Detect which cell encompasses the target text, then output its [x, y] center coordinate. 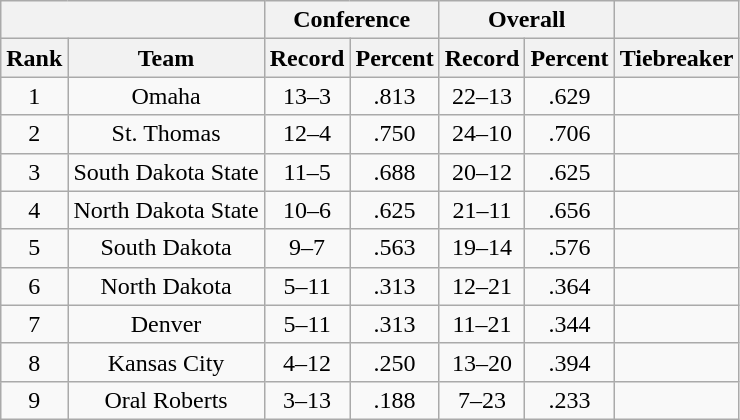
21–11 [482, 210]
12–4 [307, 134]
Oral Roberts [166, 400]
13–3 [307, 96]
8 [34, 362]
1 [34, 96]
12–21 [482, 286]
20–12 [482, 172]
11–21 [482, 324]
9–7 [307, 248]
7–23 [482, 400]
.233 [570, 400]
.576 [570, 248]
3–13 [307, 400]
.688 [394, 172]
Rank [34, 58]
.344 [570, 324]
.629 [570, 96]
Overall [526, 20]
.656 [570, 210]
3 [34, 172]
South Dakota [166, 248]
10–6 [307, 210]
Kansas City [166, 362]
St. Thomas [166, 134]
.364 [570, 286]
22–13 [482, 96]
4–12 [307, 362]
24–10 [482, 134]
11–5 [307, 172]
9 [34, 400]
7 [34, 324]
5 [34, 248]
Denver [166, 324]
.250 [394, 362]
.188 [394, 400]
South Dakota State [166, 172]
.563 [394, 248]
.813 [394, 96]
Conference [352, 20]
North Dakota [166, 286]
4 [34, 210]
Omaha [166, 96]
2 [34, 134]
.706 [570, 134]
13–20 [482, 362]
Tiebreaker [676, 58]
19–14 [482, 248]
.750 [394, 134]
6 [34, 286]
.394 [570, 362]
North Dakota State [166, 210]
Team [166, 58]
